Identify which cell holds the provided text, then report its [x, y] central coordinate. 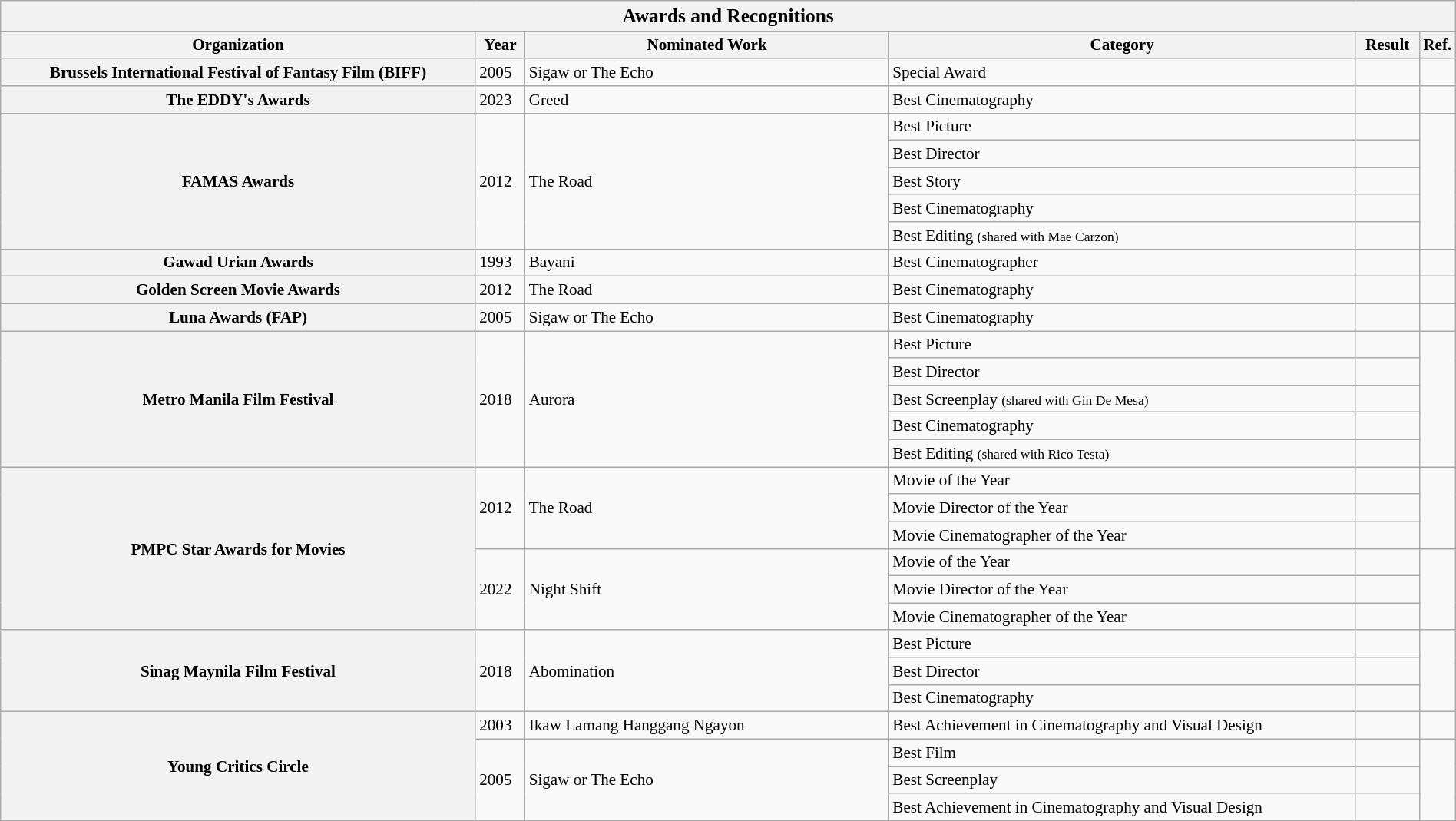
Awards and Recognitions [728, 16]
Special Award [1122, 72]
Sinag Maynila Film Festival [238, 670]
Luna Awards (FAP) [238, 316]
The EDDY's Awards [238, 100]
Greed [707, 100]
Best Cinematographer [1122, 263]
2023 [500, 100]
2022 [500, 589]
Bayani [707, 263]
FAMAS Awards [238, 181]
Best Screenplay (shared with Gin De Mesa) [1122, 398]
Metro Manila Film Festival [238, 399]
PMPC Star Awards for Movies [238, 548]
Ikaw Lamang Hanggang Ngayon [707, 725]
Year [500, 45]
1993 [500, 263]
Result [1387, 45]
Organization [238, 45]
Aurora [707, 399]
Gawad Urian Awards [238, 263]
Abomination [707, 670]
Nominated Work [707, 45]
Best Editing (shared with Mae Carzon) [1122, 235]
Young Critics Circle [238, 766]
Best Film [1122, 753]
Night Shift [707, 589]
Best Editing (shared with Rico Testa) [1122, 453]
Brussels International Festival of Fantasy Film (BIFF) [238, 72]
Category [1122, 45]
Best Story [1122, 181]
Ref. [1438, 45]
Best Screenplay [1122, 780]
Golden Screen Movie Awards [238, 290]
2003 [500, 725]
